Scan for the cell matching the given text and deliver its [X, Y] coordinate at center. 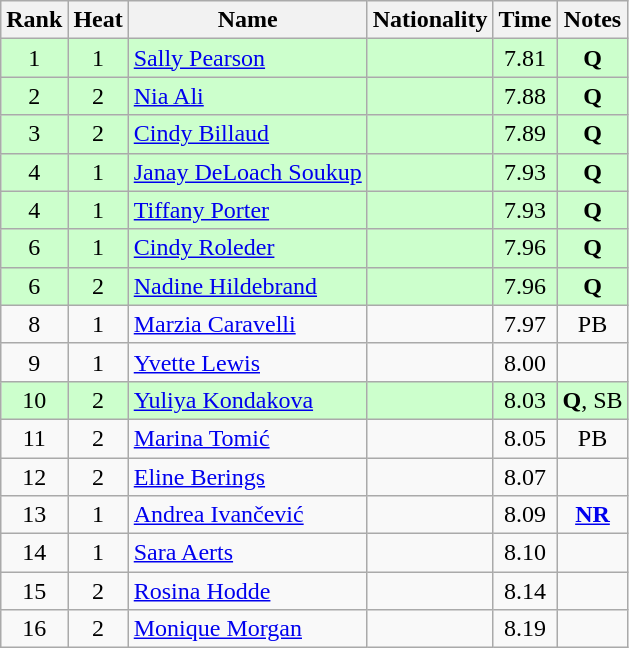
Monique Morgan [248, 629]
Marzia Caravelli [248, 324]
Janay DeLoach Soukup [248, 172]
7.81 [525, 58]
Nia Ali [248, 96]
12 [34, 477]
Cindy Roleder [248, 248]
Yuliya Kondakova [248, 400]
Name [248, 20]
Sara Aerts [248, 553]
Heat [98, 20]
9 [34, 362]
8.09 [525, 515]
Cindy Billaud [248, 134]
8.05 [525, 438]
14 [34, 553]
8.14 [525, 591]
Tiffany Porter [248, 210]
Sally Pearson [248, 58]
Andrea Ivančević [248, 515]
Q, SB [592, 400]
8.19 [525, 629]
7.89 [525, 134]
8.00 [525, 362]
8 [34, 324]
8.03 [525, 400]
Nadine Hildebrand [248, 286]
Eline Berings [248, 477]
Rank [34, 20]
8.07 [525, 477]
16 [34, 629]
Rosina Hodde [248, 591]
NR [592, 515]
8.10 [525, 553]
15 [34, 591]
Notes [592, 20]
Yvette Lewis [248, 362]
3 [34, 134]
Time [525, 20]
7.88 [525, 96]
Marina Tomić [248, 438]
11 [34, 438]
10 [34, 400]
13 [34, 515]
Nationality [430, 20]
7.97 [525, 324]
